Return the (x, y) coordinate for the center point of the cell that contains the specified text.  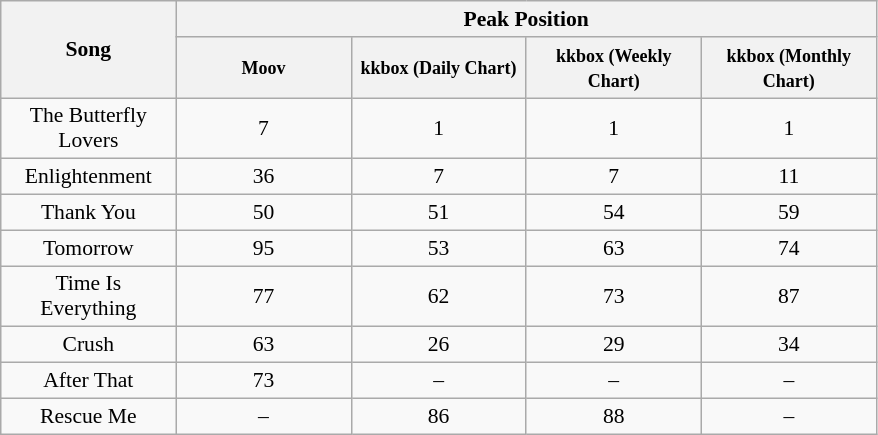
86 (438, 416)
87 (788, 296)
The Butterfly Lovers (88, 128)
Tomorrow (88, 248)
53 (438, 248)
88 (614, 416)
Time Is Everything (88, 296)
29 (614, 345)
11 (788, 177)
50 (264, 213)
54 (614, 213)
77 (264, 296)
95 (264, 248)
Rescue Me (88, 416)
26 (438, 345)
kkbox (Weekly Chart) (614, 68)
kkbox (Monthly Chart) (788, 68)
Song (88, 50)
Enlightenment (88, 177)
kkbox (Daily Chart) (438, 68)
Peak Position (526, 19)
Thank You (88, 213)
Moov (264, 68)
74 (788, 248)
36 (264, 177)
62 (438, 296)
Crush (88, 345)
After That (88, 381)
59 (788, 213)
34 (788, 345)
51 (438, 213)
